Return [X, Y] of the center of cell containing provided text 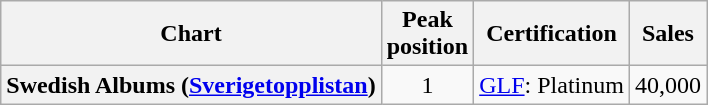
1 [427, 85]
Certification [552, 34]
Chart [191, 34]
Swedish Albums (Sverigetopplistan) [191, 85]
Sales [668, 34]
GLF: Platinum [552, 85]
40,000 [668, 85]
Peakposition [427, 34]
